For the text-containing cell, return its midpoint in [x, y] coordinate format. 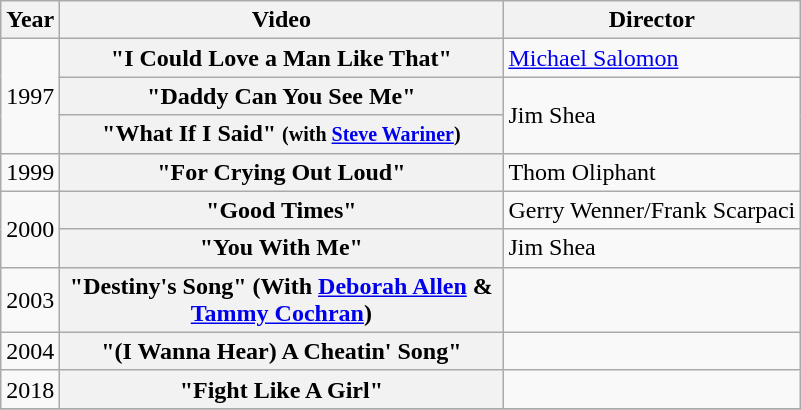
Year [30, 20]
"Fight Like A Girl" [282, 389]
Michael Salomon [652, 58]
2000 [30, 229]
Video [282, 20]
2003 [30, 300]
"I Could Love a Man Like That" [282, 58]
Thom Oliphant [652, 172]
"You With Me" [282, 248]
1999 [30, 172]
"For Crying Out Loud" [282, 172]
2004 [30, 351]
Gerry Wenner/Frank Scarpaci [652, 210]
"(I Wanna Hear) A Cheatin' Song" [282, 351]
"Destiny's Song" (With Deborah Allen & Tammy Cochran) [282, 300]
"Good Times" [282, 210]
2018 [30, 389]
"Daddy Can You See Me" [282, 96]
1997 [30, 96]
Director [652, 20]
"What If I Said" (with Steve Wariner) [282, 134]
